Pinpoint the cell where the given text exists, returning its (x, y) midpoint coordinate. 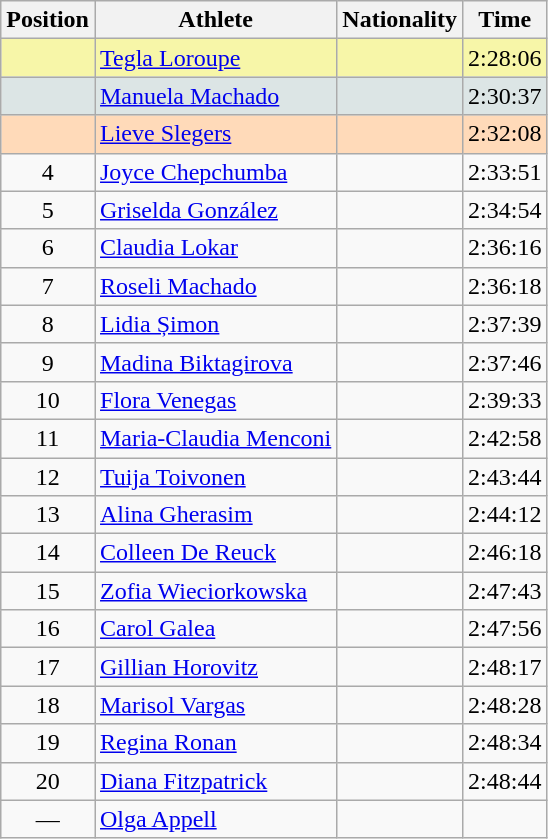
5 (48, 210)
Joyce Chepchumba (215, 172)
Lidia Șimon (215, 324)
2:28:06 (505, 58)
2:30:37 (505, 96)
2:39:33 (505, 400)
2:44:12 (505, 515)
2:46:18 (505, 553)
2:48:17 (505, 667)
15 (48, 591)
Flora Venegas (215, 400)
Tuija Toivonen (215, 477)
Marisol Vargas (215, 705)
2:32:08 (505, 134)
Lieve Slegers (215, 134)
2:34:54 (505, 210)
2:43:44 (505, 477)
14 (48, 553)
13 (48, 515)
Position (48, 20)
Claudia Lokar (215, 248)
Manuela Machado (215, 96)
Time (505, 20)
Tegla Loroupe (215, 58)
Gillian Horovitz (215, 667)
7 (48, 286)
2:36:16 (505, 248)
Zofia Wieciorkowska (215, 591)
2:37:39 (505, 324)
2:47:56 (505, 629)
8 (48, 324)
17 (48, 667)
Olga Appell (215, 819)
2:36:18 (505, 286)
Regina Ronan (215, 743)
2:48:44 (505, 781)
Madina Biktagirova (215, 362)
Nationality (400, 20)
2:48:34 (505, 743)
2:33:51 (505, 172)
20 (48, 781)
16 (48, 629)
19 (48, 743)
9 (48, 362)
4 (48, 172)
Diana Fitzpatrick (215, 781)
Carol Galea (215, 629)
12 (48, 477)
2:48:28 (505, 705)
Roseli Machado (215, 286)
18 (48, 705)
Griselda González (215, 210)
11 (48, 438)
Athlete (215, 20)
Alina Gherasim (215, 515)
2:37:46 (505, 362)
2:42:58 (505, 438)
Maria-Claudia Menconi (215, 438)
— (48, 819)
10 (48, 400)
Colleen De Reuck (215, 553)
6 (48, 248)
2:47:43 (505, 591)
